Identify which cell holds the provided text, then report its (x, y) central coordinate. 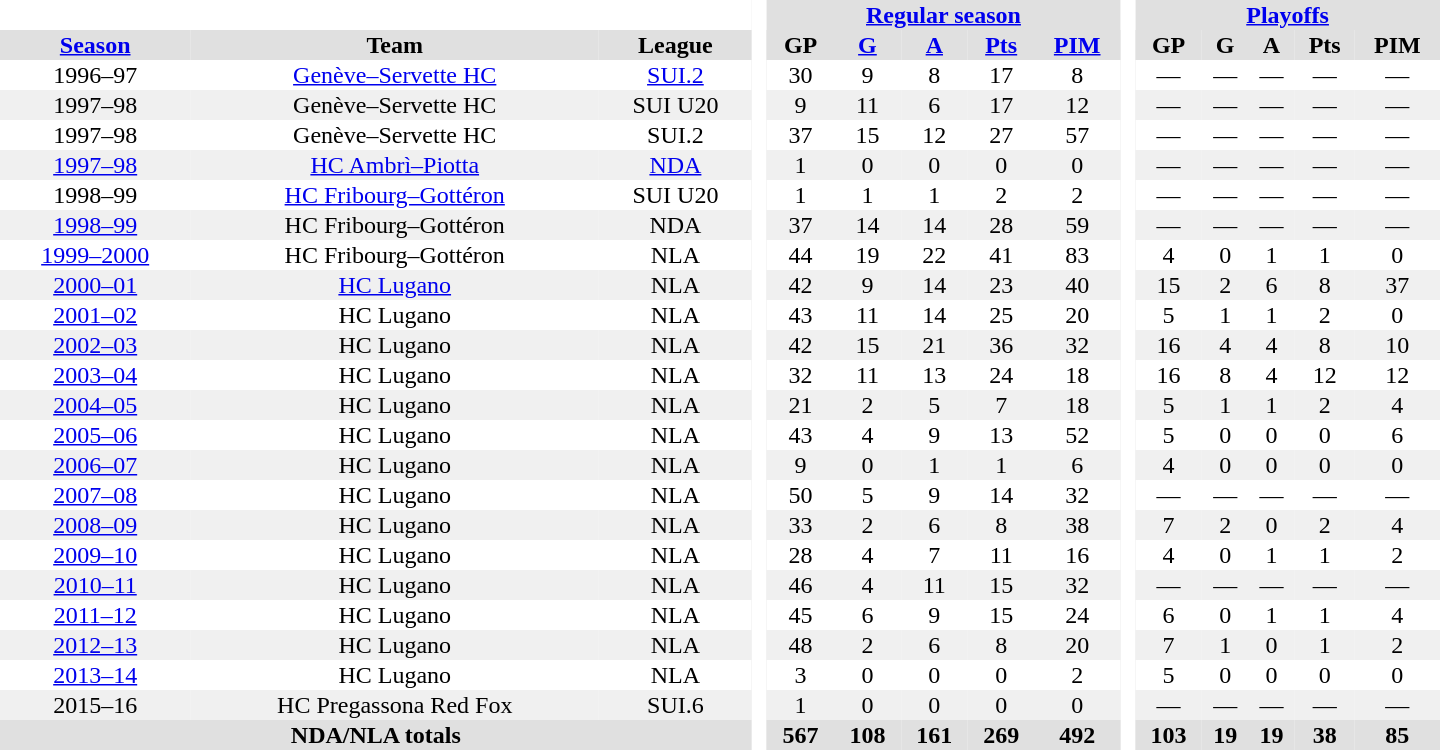
1996–97 (95, 75)
269 (1002, 735)
103 (1168, 735)
Playoffs (1288, 15)
492 (1078, 735)
SUI.6 (676, 705)
HC Ambrì–Piotta (394, 165)
30 (800, 75)
45 (800, 615)
59 (1078, 225)
2004–05 (95, 405)
2006–07 (95, 465)
10 (1398, 345)
1999–2000 (95, 255)
Team (394, 45)
52 (1078, 435)
108 (868, 735)
2013–14 (95, 675)
25 (1002, 315)
2002–03 (95, 345)
22 (934, 255)
23 (1002, 285)
57 (1078, 135)
Season (95, 45)
Regular season (944, 15)
48 (800, 645)
27 (1002, 135)
46 (800, 585)
50 (800, 495)
2003–04 (95, 375)
83 (1078, 255)
2000–01 (95, 285)
41 (1002, 255)
2012–13 (95, 645)
2008–09 (95, 525)
2001–02 (95, 315)
161 (934, 735)
NDA/NLA totals (376, 735)
567 (800, 735)
2009–10 (95, 555)
League (676, 45)
85 (1398, 735)
2007–08 (95, 495)
2011–12 (95, 615)
40 (1078, 285)
2010–11 (95, 585)
33 (800, 525)
HC Pregassona Red Fox (394, 705)
2005–06 (95, 435)
36 (1002, 345)
2015–16 (95, 705)
44 (800, 255)
3 (800, 675)
